Provide the [x, y] coordinate of the cell's center where the given text is located.  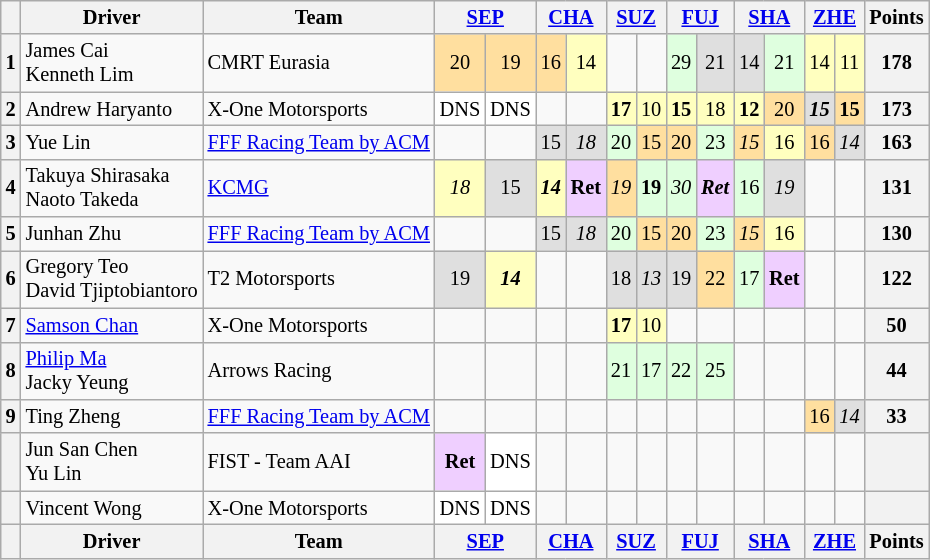
173 [897, 109]
13 [651, 279]
44 [897, 371]
Ting Zheng [112, 416]
Samson Chan [112, 325]
T2 Motorsports [319, 279]
163 [897, 142]
8 [11, 371]
5 [11, 234]
30 [681, 188]
6 [11, 279]
25 [715, 371]
James Cai Kenneth Lim [112, 63]
Arrows Racing [319, 371]
KCMG [319, 188]
50 [897, 325]
4 [11, 188]
Andrew Haryanto [112, 109]
130 [897, 234]
Takuya Shirasaka Naoto Takeda [112, 188]
Gregory Teo David Tjiptobiantoro [112, 279]
122 [897, 279]
Vincent Wong [112, 508]
12 [749, 109]
Jun San Chen Yu Lin [112, 462]
Yue Lin [112, 142]
Junhan Zhu [112, 234]
2 [11, 109]
7 [11, 325]
FIST - Team AAI [319, 462]
Philip Ma Jacky Yeung [112, 371]
1 [11, 63]
11 [849, 63]
178 [897, 63]
9 [11, 416]
33 [897, 416]
3 [11, 142]
29 [681, 63]
CMRT Eurasia [319, 63]
131 [897, 188]
